Detect which cell encompasses the target text, then output its (X, Y) center coordinate. 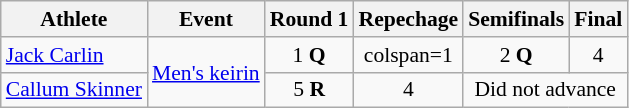
Men's keirin (206, 72)
Repechage (408, 19)
Final (598, 19)
Callum Skinner (74, 90)
colspan=1 (408, 55)
Did not advance (545, 90)
1 Q (310, 55)
Round 1 (310, 19)
Jack Carlin (74, 55)
Event (206, 19)
5 R (310, 90)
2 Q (516, 55)
Athlete (74, 19)
Semifinals (516, 19)
